Return the (X, Y) coordinate for the center point of the cell that contains the specified text.  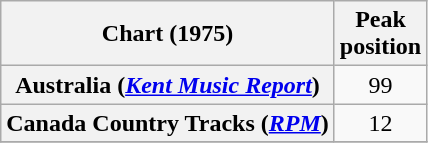
Australia (Kent Music Report) (168, 85)
12 (380, 123)
99 (380, 85)
Canada Country Tracks (RPM) (168, 123)
Peakposition (380, 34)
Chart (1975) (168, 34)
